Output the (x, y) coordinate of the center of the cell containing the given text.  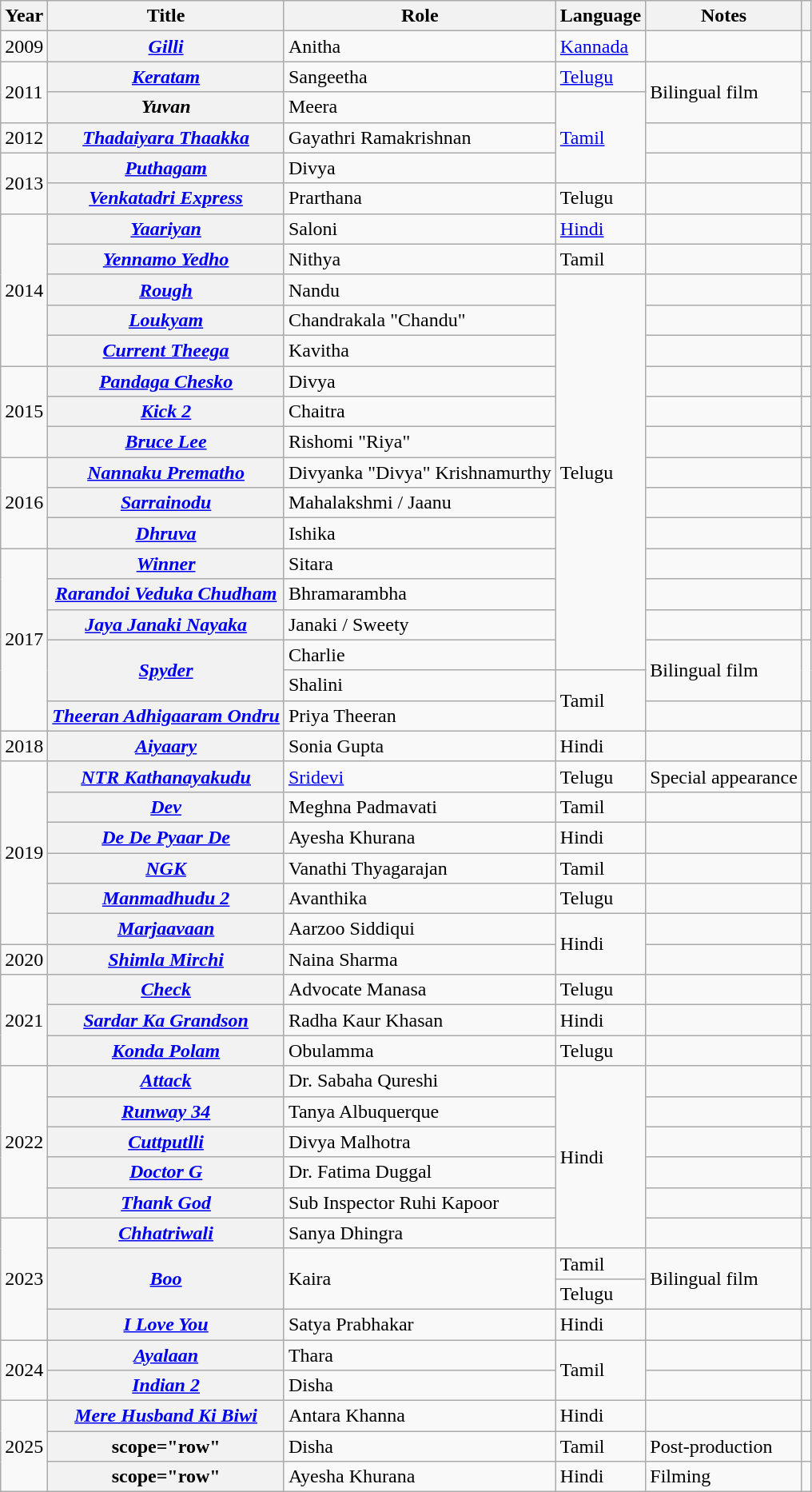
Winner (166, 564)
Anitha (420, 46)
Kick 2 (166, 412)
Dhruva (166, 533)
Doctor G (166, 1172)
Mere Husband Ki Biwi (166, 1416)
Divya Malhotra (420, 1142)
2025 (24, 1446)
Vanathi Thyagarajan (420, 868)
Saloni (420, 229)
Satya Prabhakar (420, 1324)
2023 (24, 1279)
Gayathri Ramakrishnan (420, 138)
Tanya Albuquerque (420, 1111)
Current Theega (166, 350)
2020 (24, 959)
Mahalakshmi / Jaanu (420, 503)
2016 (24, 503)
Cuttputlli (166, 1142)
Keratam (166, 77)
Yennamo Yedho (166, 259)
Janaki / Sweety (420, 624)
Role (420, 16)
Notes (724, 16)
Aiyaary (166, 746)
2019 (24, 852)
Divyanka "Divya" Krishnamurthy (420, 473)
Rarandoi Veduka Chudham (166, 594)
Title (166, 16)
Meera (420, 107)
Special appearance (724, 776)
Jaya Janaki Nayaka (166, 624)
Loukyam (166, 320)
2021 (24, 1020)
Rishomi "Riya" (420, 442)
Bruce Lee (166, 442)
Kavitha (420, 350)
Post-production (724, 1446)
De De Pyaar De (166, 837)
Sridevi (420, 776)
Aarzoo Siddiqui (420, 929)
Radha Kaur Khasan (420, 1020)
Konda Polam (166, 1051)
Ishika (420, 533)
Prarthana (420, 198)
Yaariyan (166, 229)
Sangeetha (420, 77)
Venkatadri Express (166, 198)
Boo (166, 1279)
Charlie (420, 655)
2017 (24, 640)
2018 (24, 746)
2015 (24, 412)
I Love You (166, 1324)
Manmadhudu 2 (166, 899)
2014 (24, 289)
NTR Kathanayakudu (166, 776)
Yuvan (166, 107)
Language (600, 16)
Thank God (166, 1203)
Rough (166, 289)
2012 (24, 138)
Runway 34 (166, 1111)
Shalini (420, 685)
Kaira (420, 1279)
Dr. Fatima Duggal (420, 1172)
Obulamma (420, 1051)
Thadaiyara Thaakka (166, 138)
Nandu (420, 289)
2024 (24, 1370)
Pandaga Chesko (166, 381)
Marjaavaan (166, 929)
Chandrakala "Chandu" (420, 320)
Sanya Dhingra (420, 1233)
Check (166, 990)
Meghna Padmavati (420, 807)
Antara Khanna (420, 1416)
Nithya (420, 259)
Sitara (420, 564)
Indian 2 (166, 1386)
Sonia Gupta (420, 746)
2011 (24, 92)
Filming (724, 1477)
Dr. Sabaha Qureshi (420, 1081)
Puthagam (166, 168)
Spyder (166, 670)
Attack (166, 1081)
Chhatriwali (166, 1233)
Chaitra (420, 412)
Dev (166, 807)
Nannaku Prematho (166, 473)
Sardar Ka Grandson (166, 1020)
Ayalaan (166, 1355)
Gilli (166, 46)
Avanthika (420, 899)
2022 (24, 1142)
Sarrainodu (166, 503)
NGK (166, 868)
Advocate Manasa (420, 990)
Shimla Mirchi (166, 959)
Bhramarambha (420, 594)
Sub Inspector Ruhi Kapoor (420, 1203)
Thara (420, 1355)
2009 (24, 46)
Year (24, 16)
Kannada (600, 46)
2013 (24, 183)
Priya Theeran (420, 716)
Theeran Adhigaaram Ondru (166, 716)
Naina Sharma (420, 959)
